Return the (X, Y) coordinate for the center point of the cell that contains the specified text.  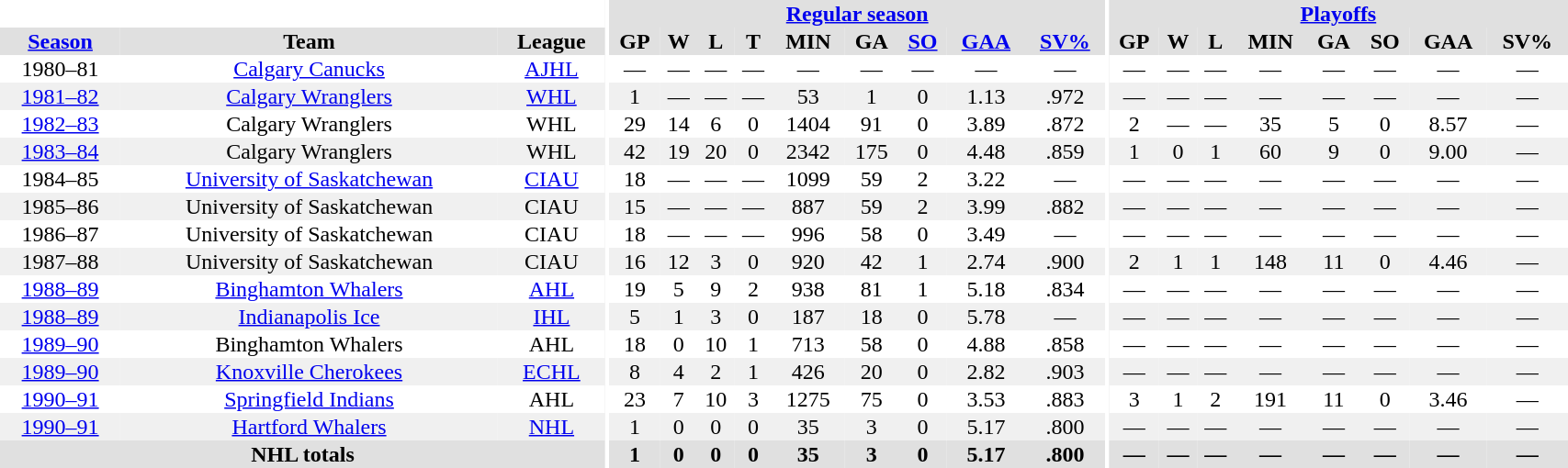
996 (808, 234)
191 (1271, 399)
.872 (1066, 124)
3.53 (987, 399)
.859 (1066, 151)
8 (636, 372)
.903 (1066, 372)
148 (1271, 262)
5.78 (987, 317)
2342 (808, 151)
1981–82 (61, 96)
.883 (1066, 399)
91 (871, 124)
175 (871, 151)
Springfield Indians (309, 399)
9.00 (1448, 151)
3.49 (987, 234)
23 (636, 399)
.972 (1066, 96)
IHL (551, 317)
1099 (808, 179)
Indianapolis Ice (309, 317)
1983–84 (61, 151)
713 (808, 344)
8.57 (1448, 124)
NHL totals (303, 454)
1.13 (987, 96)
4.48 (987, 151)
1275 (808, 399)
AJHL (551, 69)
14 (678, 124)
.834 (1066, 289)
2.82 (987, 372)
4.46 (1448, 262)
Calgary Canucks (309, 69)
Knoxville Cherokees (309, 372)
ECHL (551, 372)
1984–85 (61, 179)
1985–86 (61, 206)
NHL (551, 427)
1982–83 (61, 124)
Playoffs (1337, 14)
12 (678, 262)
5.18 (987, 289)
75 (871, 399)
League (551, 41)
1980–81 (61, 69)
3.22 (987, 179)
187 (808, 317)
81 (871, 289)
29 (636, 124)
4 (678, 372)
7 (678, 399)
2.74 (987, 262)
16 (636, 262)
1986–87 (61, 234)
887 (808, 206)
938 (808, 289)
.858 (1066, 344)
920 (808, 262)
.882 (1066, 206)
3.89 (987, 124)
60 (1271, 151)
1404 (808, 124)
1987–88 (61, 262)
6 (716, 124)
426 (808, 372)
Hartford Whalers (309, 427)
T (753, 41)
.900 (1066, 262)
Regular season (858, 14)
53 (808, 96)
3.46 (1448, 399)
4.88 (987, 344)
3.99 (987, 206)
Team (309, 41)
Season (61, 41)
15 (636, 206)
